Scan for the cell matching the given text and deliver its (x, y) coordinate at center. 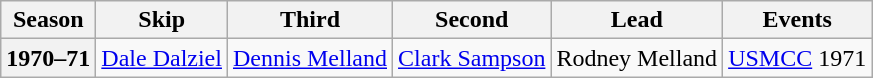
Lead (637, 20)
Second (472, 20)
Dennis Melland (310, 58)
USMCC 1971 (798, 58)
Season (48, 20)
Dale Dalziel (162, 58)
Skip (162, 20)
Rodney Melland (637, 58)
Third (310, 20)
Clark Sampson (472, 58)
1970–71 (48, 58)
Events (798, 20)
